Determine the [x, y] coordinate at the center of the cell enclosing the given text.  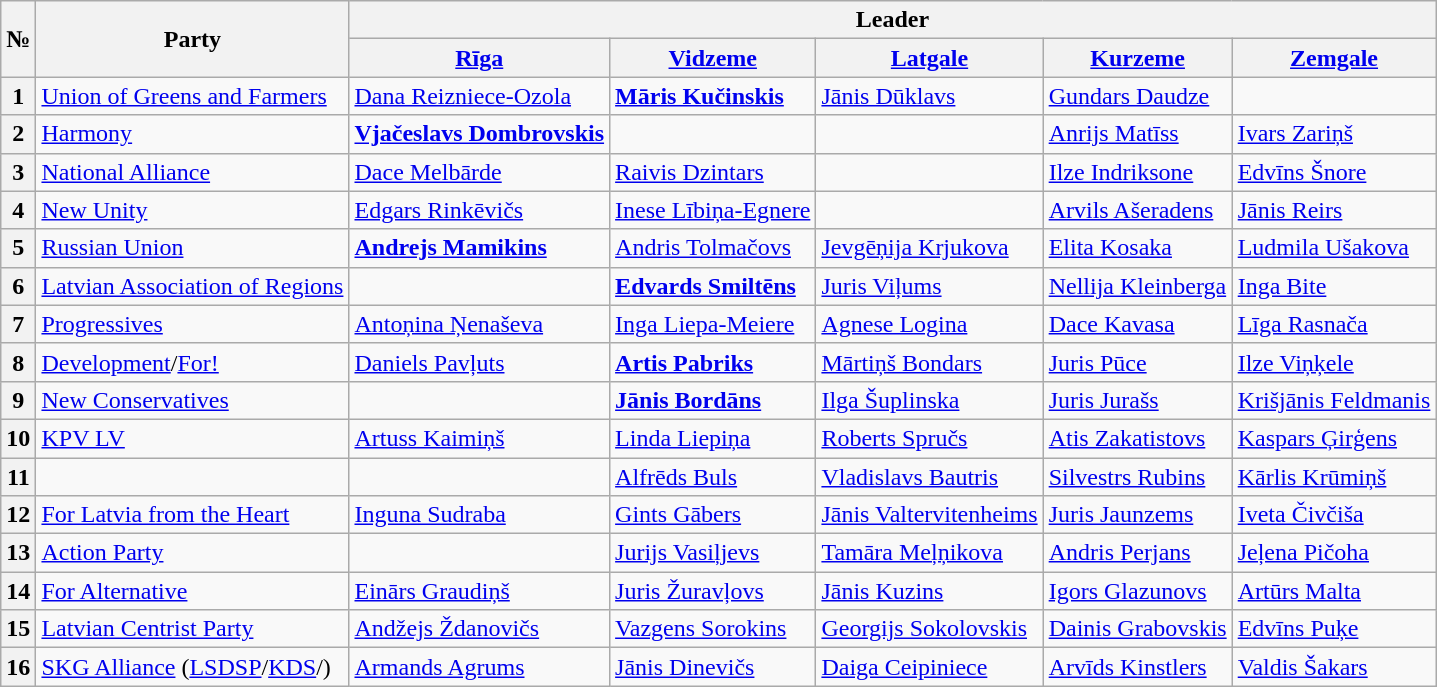
Latgale [930, 58]
Jeļena Pičoha [1334, 553]
Artuss Kaimiņš [480, 438]
KPV LV [192, 438]
Juris Pūce [1138, 362]
3 [18, 172]
8 [18, 362]
Arvils Ašeradens [1138, 210]
Silvestrs Rubins [1138, 477]
Gundars Daudze [1138, 96]
Andžejs Ždanovičs [480, 629]
Mārtiņš Bondars [930, 362]
For Latvia from the Heart [192, 515]
Raivis Dzintars [713, 172]
Rīga [480, 58]
New Conservatives [192, 400]
Ivars Zariņš [1334, 134]
SKG Alliance (LSDSP/KDS/) [192, 667]
Edvards Smiltēns [713, 286]
№ [18, 39]
14 [18, 591]
Union of Greens and Farmers [192, 96]
Ilze Indriksone [1138, 172]
Dace Kavasa [1138, 324]
Jānis Dūklavs [930, 96]
15 [18, 629]
Ilze Viņķele [1334, 362]
Māris Kučinskis [713, 96]
16 [18, 667]
Daniels Pavļuts [480, 362]
Jurijs Vasiļjevs [713, 553]
Andris Perjans [1138, 553]
7 [18, 324]
Juris Žuravļovs [713, 591]
Einārs Graudiņš [480, 591]
2 [18, 134]
Jānis Reirs [1334, 210]
Ludmila Ušakova [1334, 248]
Gints Gābers [713, 515]
6 [18, 286]
Edvīns Šnore [1334, 172]
Vjačeslavs Dombrovskis [480, 134]
1 [18, 96]
Valdis Šakars [1334, 667]
Zemgale [1334, 58]
Inese Lībiņa-Egnere [713, 210]
Vazgens Sorokins [713, 629]
Armands Agrums [480, 667]
Jānis Kuzins [930, 591]
Anrijs Matīss [1138, 134]
Party [192, 39]
Action Party [192, 553]
Harmony [192, 134]
Ilga Šuplinska [930, 400]
Linda Liepiņa [713, 438]
Līga Rasnača [1334, 324]
Progressives [192, 324]
12 [18, 515]
Inga Bite [1334, 286]
Russian Union [192, 248]
Roberts Spručs [930, 438]
Kārlis Krūmiņš [1334, 477]
Daiga Ceipiniece [930, 667]
Georgijs Sokolovskis [930, 629]
Vladislavs Bautris [930, 477]
Elita Kosaka [1138, 248]
For Alternative [192, 591]
10 [18, 438]
Juris Viļums [930, 286]
Dace Melbārde [480, 172]
Dana Reizniece-Ozola [480, 96]
4 [18, 210]
Kurzeme [1138, 58]
Andrejs Mamikins [480, 248]
Dainis Grabovskis [1138, 629]
Jānis Dinevičs [713, 667]
Juris Jaunzems [1138, 515]
Tamāra Meļņikova [930, 553]
Artis Pabriks [713, 362]
13 [18, 553]
Artūrs Malta [1334, 591]
Inguna Sudraba [480, 515]
Latvian Centrist Party [192, 629]
Jānis Valtervitenheims [930, 515]
Krišjānis Feldmanis [1334, 400]
Agnese Logina [930, 324]
Nellija Kleinberga [1138, 286]
National Alliance [192, 172]
Leader [892, 20]
Development/For! [192, 362]
Antoņina Ņenaševa [480, 324]
5 [18, 248]
9 [18, 400]
Edvīns Puķe [1334, 629]
Latvian Association of Regions [192, 286]
Kaspars Ģirģens [1334, 438]
11 [18, 477]
Jānis Bordāns [713, 400]
Juris Jurašs [1138, 400]
Andris Tolmačovs [713, 248]
New Unity [192, 210]
Arvīds Kinstlers [1138, 667]
Vidzeme [713, 58]
Inga Liepa-Meiere [713, 324]
Iveta Čivčiša [1334, 515]
Atis Zakatistovs [1138, 438]
Edgars Rinkēvičs [480, 210]
Igors Glazunovs [1138, 591]
Alfrēds Buls [713, 477]
Jevgēņija Krjukova [930, 248]
